For the text-containing cell, return its midpoint in (X, Y) coordinate format. 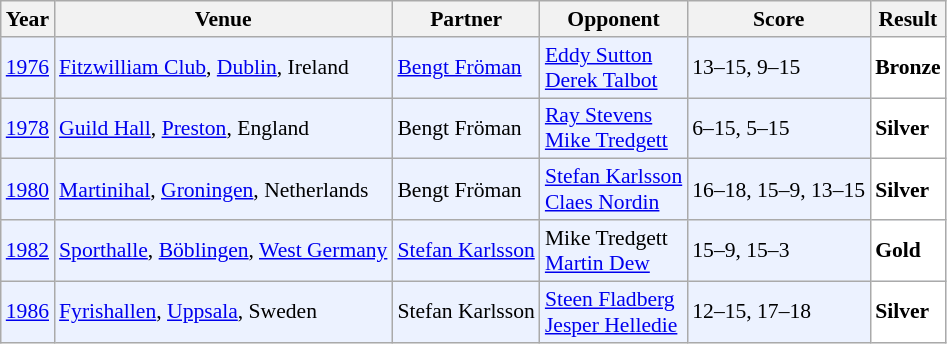
Mike Tredgett Martin Dew (614, 250)
Fyrishallen, Uppsala, Sweden (223, 312)
Eddy Sutton Derek Talbot (614, 68)
Year (28, 19)
12–15, 17–18 (778, 312)
13–15, 9–15 (778, 68)
Partner (466, 19)
Fitzwilliam Club, Dublin, Ireland (223, 68)
16–18, 15–9, 13–15 (778, 190)
Steen Fladberg Jesper Helledie (614, 312)
1986 (28, 312)
Score (778, 19)
6–15, 5–15 (778, 128)
1982 (28, 250)
Venue (223, 19)
Bronze (908, 68)
Result (908, 19)
Ray Stevens Mike Tredgett (614, 128)
1978 (28, 128)
Guild Hall, Preston, England (223, 128)
Stefan Karlsson Claes Nordin (614, 190)
15–9, 15–3 (778, 250)
1976 (28, 68)
1980 (28, 190)
Opponent (614, 19)
Sporthalle, Böblingen, West Germany (223, 250)
Gold (908, 250)
Martinihal, Groningen, Netherlands (223, 190)
